Output the (x, y) coordinate of the center of the cell containing the given text.  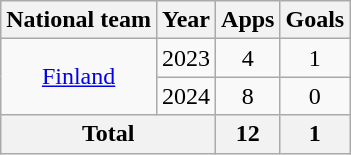
12 (248, 134)
Apps (248, 20)
Year (186, 20)
Finland (79, 77)
2023 (186, 58)
0 (315, 96)
4 (248, 58)
Total (108, 134)
8 (248, 96)
Goals (315, 20)
2024 (186, 96)
National team (79, 20)
